Provide the [x, y] coordinate of the cell's center where the given text is located.  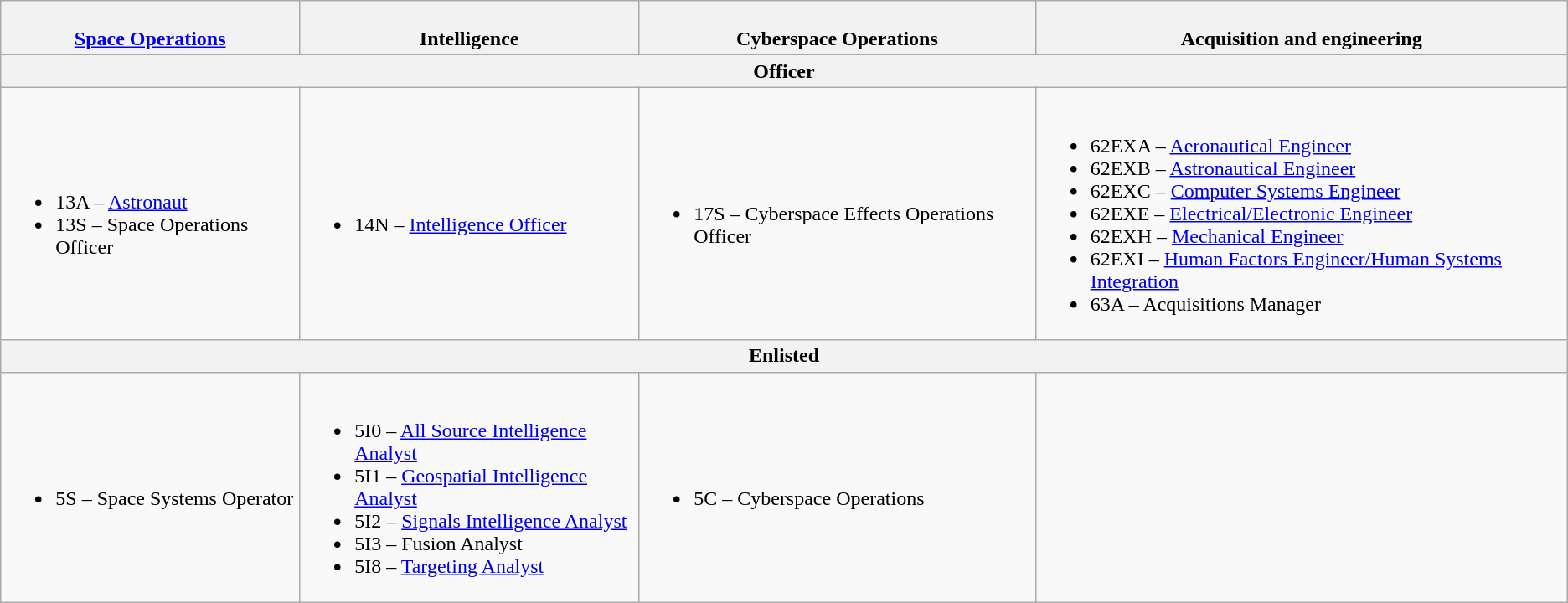
17S – Cyberspace Effects Operations Officer [838, 214]
5C – Cyberspace Operations [838, 487]
Space Operations [151, 28]
14N – Intelligence Officer [469, 214]
Officer [784, 71]
Intelligence [469, 28]
Enlisted [784, 356]
Cyberspace Operations [838, 28]
5S – Space Systems Operator [151, 487]
Acquisition and engineering [1302, 28]
13A – Astronaut13S – Space Operations Officer [151, 214]
